For the text-containing cell, return its midpoint in [x, y] coordinate format. 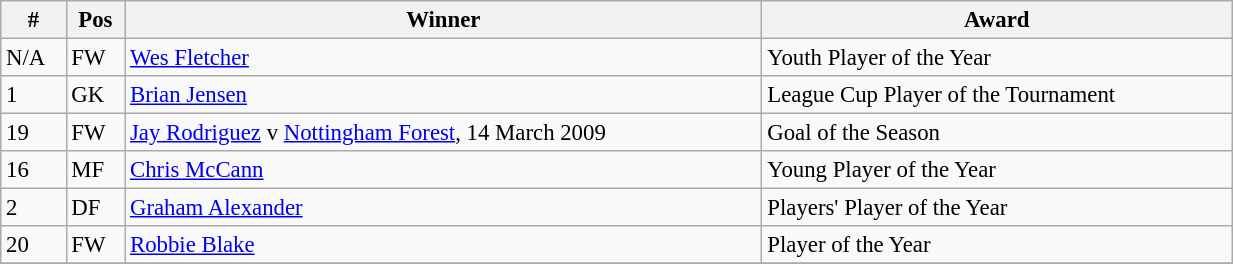
Award [997, 20]
Player of the Year [997, 245]
1 [34, 95]
Robbie Blake [444, 245]
Graham Alexander [444, 208]
N/A [34, 58]
Young Player of the Year [997, 170]
# [34, 20]
Youth Player of the Year [997, 58]
MF [96, 170]
League Cup Player of the Tournament [997, 95]
16 [34, 170]
DF [96, 208]
GK [96, 95]
Players' Player of the Year [997, 208]
Goal of the Season [997, 133]
Winner [444, 20]
20 [34, 245]
Pos [96, 20]
Jay Rodriguez v Nottingham Forest, 14 March 2009 [444, 133]
19 [34, 133]
Brian Jensen [444, 95]
Wes Fletcher [444, 58]
2 [34, 208]
Chris McCann [444, 170]
